Identify which cell holds the provided text, then report its [x, y] central coordinate. 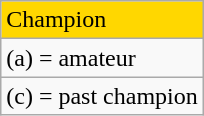
(a) = amateur [102, 58]
(c) = past champion [102, 96]
Champion [102, 20]
